Determine the [X, Y] coordinate at the center of the cell enclosing the given text.  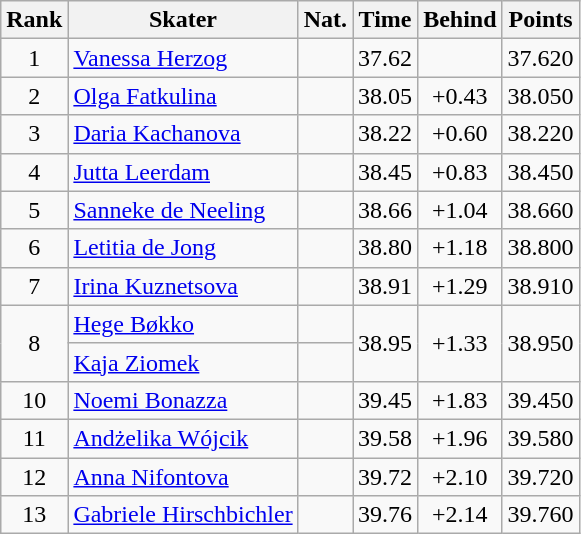
38.95 [386, 343]
38.050 [540, 96]
38.91 [386, 286]
12 [34, 477]
10 [34, 400]
39.720 [540, 477]
38.950 [540, 343]
Noemi Bonazza [183, 400]
3 [34, 134]
8 [34, 343]
Points [540, 20]
1 [34, 58]
Sanneke de Neeling [183, 210]
11 [34, 438]
38.05 [386, 96]
38.910 [540, 286]
39.76 [386, 515]
Skater [183, 20]
+0.43 [460, 96]
+2.14 [460, 515]
5 [34, 210]
37.620 [540, 58]
+1.04 [460, 210]
38.22 [386, 134]
Vanessa Herzog [183, 58]
13 [34, 515]
+0.60 [460, 134]
Jutta Leerdam [183, 172]
4 [34, 172]
Time [386, 20]
39.580 [540, 438]
Hege Bøkko [183, 324]
38.660 [540, 210]
+2.10 [460, 477]
Kaja Ziomek [183, 362]
Irina Kuznetsova [183, 286]
38.80 [386, 248]
39.45 [386, 400]
Andżelika Wójcik [183, 438]
Nat. [325, 20]
38.45 [386, 172]
+1.29 [460, 286]
38.800 [540, 248]
38.450 [540, 172]
6 [34, 248]
7 [34, 286]
Behind [460, 20]
Gabriele Hirschbichler [183, 515]
+1.18 [460, 248]
39.760 [540, 515]
+1.83 [460, 400]
2 [34, 96]
Rank [34, 20]
39.72 [386, 477]
37.62 [386, 58]
+1.96 [460, 438]
Daria Kachanova [183, 134]
39.450 [540, 400]
39.58 [386, 438]
38.66 [386, 210]
Letitia de Jong [183, 248]
38.220 [540, 134]
+1.33 [460, 343]
Olga Fatkulina [183, 96]
+0.83 [460, 172]
Anna Nifontova [183, 477]
